Return the (X, Y) coordinate for the center point of the cell that contains the specified text.  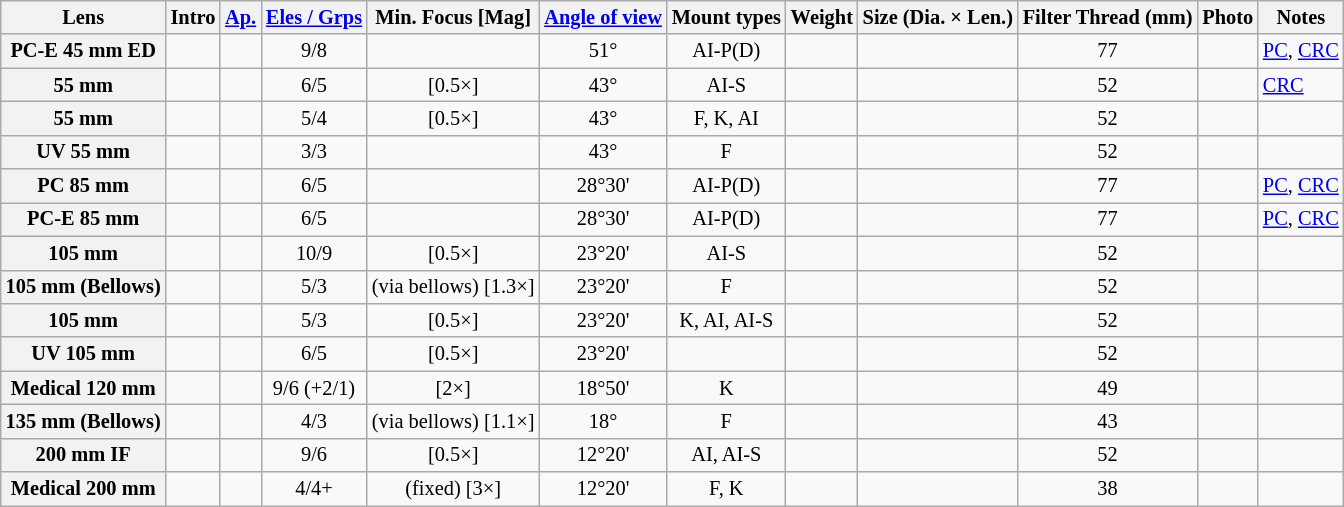
Medical 200 mm (84, 489)
PC-E 45 mm ED (84, 51)
51° (602, 51)
[2×] (453, 388)
UV 105 mm (84, 354)
Angle of view (602, 17)
Medical 120 mm (84, 388)
135 mm (Bellows) (84, 421)
49 (1108, 388)
K (726, 388)
4/4+ (314, 489)
(via bellows) [1.3×] (453, 287)
200 mm IF (84, 455)
Ap. (240, 17)
18° (602, 421)
Weight (822, 17)
PC-E 85 mm (84, 219)
F, K, AI (726, 118)
18°50' (602, 388)
Filter Thread (mm) (1108, 17)
Intro (194, 17)
Photo (1228, 17)
Mount types (726, 17)
PC 85 mm (84, 186)
Size (Dia. × Len.) (938, 17)
Notes (1301, 17)
43 (1108, 421)
9/8 (314, 51)
9/6 (314, 455)
K, AI, AI-S (726, 320)
9/6 (+2/1) (314, 388)
(fixed) [3×] (453, 489)
Eles / Grps (314, 17)
4/3 (314, 421)
3/3 (314, 152)
38 (1108, 489)
(via bellows) [1.1×] (453, 421)
AI, AI-S (726, 455)
Min. Focus [Mag] (453, 17)
5/4 (314, 118)
Lens (84, 17)
10/9 (314, 253)
105 mm (Bellows) (84, 287)
CRC (1301, 85)
UV 55 mm (84, 152)
F, K (726, 489)
